Output the (X, Y) coordinate of the center of the cell containing the given text.  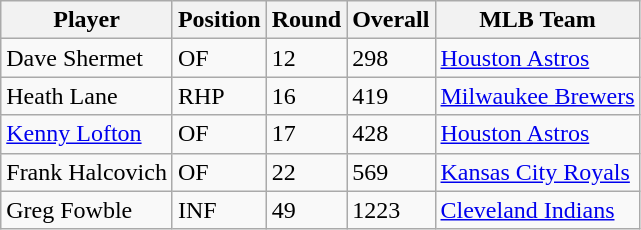
Round (306, 20)
428 (391, 134)
INF (219, 210)
1223 (391, 210)
16 (306, 96)
22 (306, 172)
Player (87, 20)
49 (306, 210)
Heath Lane (87, 96)
298 (391, 58)
Dave Shermet (87, 58)
Position (219, 20)
Greg Fowble (87, 210)
419 (391, 96)
Kenny Lofton (87, 134)
569 (391, 172)
Cleveland Indians (538, 210)
Frank Halcovich (87, 172)
Overall (391, 20)
Milwaukee Brewers (538, 96)
MLB Team (538, 20)
12 (306, 58)
Kansas City Royals (538, 172)
17 (306, 134)
RHP (219, 96)
